Determine the (X, Y) coordinate at the center of the cell enclosing the given text.  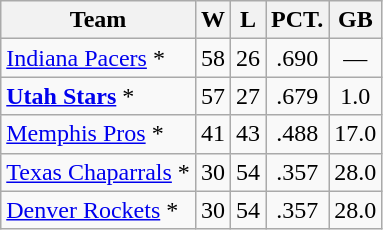
L (248, 20)
26 (248, 58)
Team (98, 20)
.690 (298, 58)
.488 (298, 134)
27 (248, 96)
GB (356, 20)
17.0 (356, 134)
57 (212, 96)
Indiana Pacers * (98, 58)
Denver Rockets * (98, 210)
43 (248, 134)
PCT. (298, 20)
Texas Chaparrals * (98, 172)
58 (212, 58)
W (212, 20)
.679 (298, 96)
Utah Stars * (98, 96)
1.0 (356, 96)
Memphis Pros * (98, 134)
41 (212, 134)
— (356, 58)
